Return (X, Y) of the center of cell containing provided text 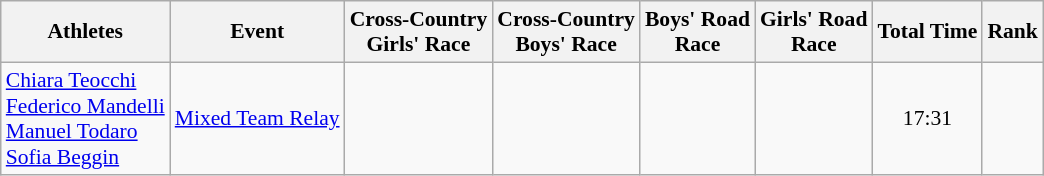
Boys' RoadRace (698, 32)
Athletes (86, 32)
Cross-CountryBoys' Race (566, 32)
Cross-CountryGirls' Race (419, 32)
Mixed Team Relay (258, 118)
Rank (1012, 32)
17:31 (927, 118)
Girls' RoadRace (814, 32)
Chiara TeocchiFederico MandelliManuel TodaroSofia Beggin (86, 118)
Event (258, 32)
Total Time (927, 32)
